Provide the (X, Y) coordinate of the cell's center where the given text is located.  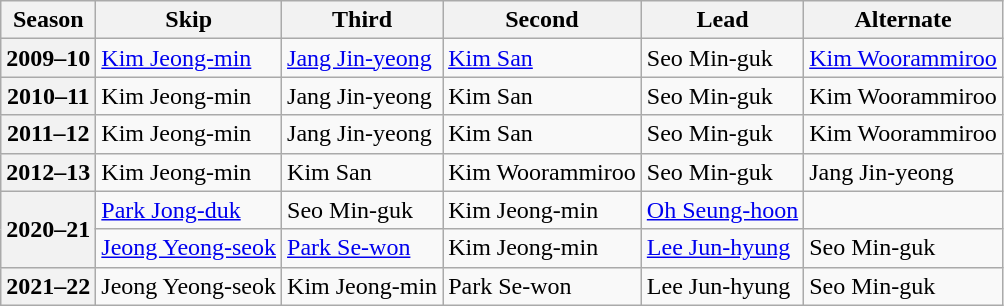
2020–21 (48, 229)
2012–13 (48, 172)
Season (48, 20)
2021–22 (48, 286)
Alternate (904, 20)
Oh Seung-hoon (722, 210)
Park Jong-duk (189, 210)
Third (362, 20)
2009–10 (48, 58)
Lead (722, 20)
2011–12 (48, 134)
Second (542, 20)
Skip (189, 20)
2010–11 (48, 96)
